Determine the [x, y] coordinate at the center of the cell enclosing the given text.  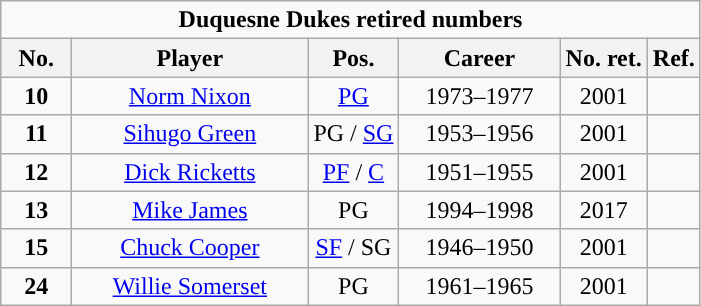
Ref. [674, 58]
Chuck Cooper [190, 248]
Career [480, 58]
SF / SG [354, 248]
No. ret. [604, 58]
PG / SG [354, 134]
1953–1956 [480, 134]
10 [36, 96]
Dick Ricketts [190, 172]
24 [36, 286]
1961–1965 [480, 286]
Mike James [190, 210]
12 [36, 172]
2017 [604, 210]
Sihugo Green [190, 134]
PF / C [354, 172]
11 [36, 134]
Duquesne Dukes retired numbers [351, 20]
1994–1998 [480, 210]
13 [36, 210]
Willie Somerset [190, 286]
Player [190, 58]
15 [36, 248]
No. [36, 58]
1973–1977 [480, 96]
Pos. [354, 58]
1946–1950 [480, 248]
1951–1955 [480, 172]
Norm Nixon [190, 96]
